Return (X, Y) of the center of cell containing provided text 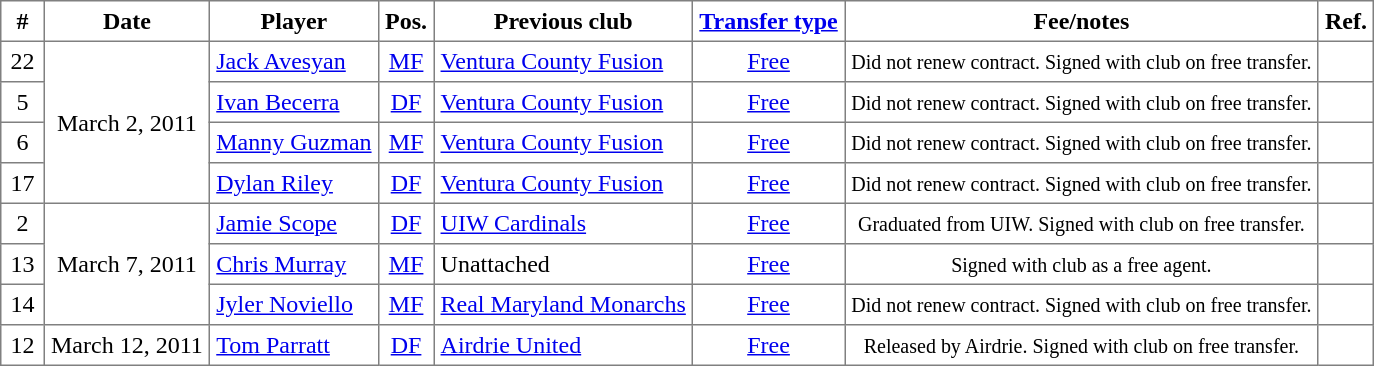
Graduated from UIW. Signed with club on free transfer. (1081, 223)
Jamie Scope (294, 223)
Ivan Becerra (294, 102)
March 2, 2011 (126, 122)
Real Maryland Monarchs (564, 304)
Tom Parratt (294, 345)
Player (294, 21)
Airdrie United (564, 345)
2 (23, 223)
UIW Cardinals (564, 223)
Released by Airdrie. Signed with club on free transfer. (1081, 345)
13 (23, 264)
Unattached (564, 264)
Date (126, 21)
# (23, 21)
Transfer type (769, 21)
6 (23, 142)
Ref. (1346, 21)
March 12, 2011 (126, 345)
Dylan Riley (294, 183)
Manny Guzman (294, 142)
5 (23, 102)
Signed with club as a free agent. (1081, 264)
Chris Murray (294, 264)
14 (23, 304)
Jack Avesyan (294, 61)
12 (23, 345)
Jyler Noviello (294, 304)
Pos. (406, 21)
March 7, 2011 (126, 264)
22 (23, 61)
17 (23, 183)
Fee/notes (1081, 21)
Previous club (564, 21)
